Detect which cell encompasses the target text, then output its (X, Y) center coordinate. 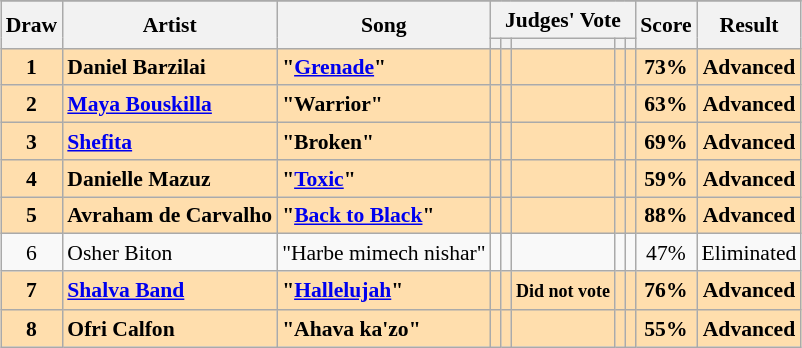
8 (32, 328)
"Hallelujah" (384, 290)
Judges' Vote (564, 20)
"Toxic" (384, 178)
7 (32, 290)
"Grenade" (384, 66)
"Back to Black" (384, 216)
55% (666, 328)
1 (32, 66)
Ofri Calfon (170, 328)
Eliminated (750, 252)
88% (666, 216)
Shalva Band (170, 290)
6 (32, 252)
"Warrior" (384, 104)
63% (666, 104)
"Harbe mimech nishar" (384, 252)
"Broken" (384, 142)
76% (666, 290)
Osher Biton (170, 252)
Danielle Mazuz (170, 178)
Maya Bouskilla (170, 104)
2 (32, 104)
Draw (32, 24)
59% (666, 178)
Avraham de Carvalho (170, 216)
3 (32, 142)
69% (666, 142)
Artist (170, 24)
Did not vote (563, 290)
Shefita (170, 142)
Score (666, 24)
4 (32, 178)
Daniel Barzilai (170, 66)
"Ahava ka'zo" (384, 328)
47% (666, 252)
Result (750, 24)
5 (32, 216)
73% (666, 66)
Song (384, 24)
